Extract the [X, Y] coordinate from the center of the cell holding the provided text.  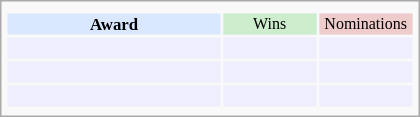
Nominations [366, 24]
Wins [270, 24]
Award [114, 24]
